Pinpoint the cell where the given text exists, returning its (x, y) midpoint coordinate. 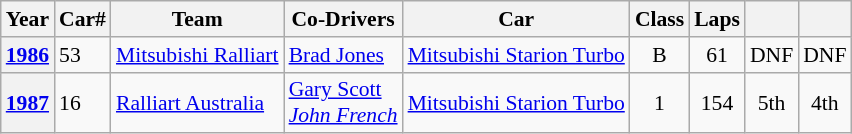
Year (28, 19)
Gary Scott John French (344, 102)
Car# (82, 19)
5th (772, 102)
61 (717, 55)
4th (824, 102)
154 (717, 102)
1987 (28, 102)
Class (660, 19)
Team (198, 19)
1986 (28, 55)
1 (660, 102)
Car (516, 19)
Laps (717, 19)
Mitsubishi Ralliart (198, 55)
Ralliart Australia (198, 102)
Brad Jones (344, 55)
16 (82, 102)
Co-Drivers (344, 19)
B (660, 55)
53 (82, 55)
